Output the [X, Y] coordinate of the center of the cell containing the given text.  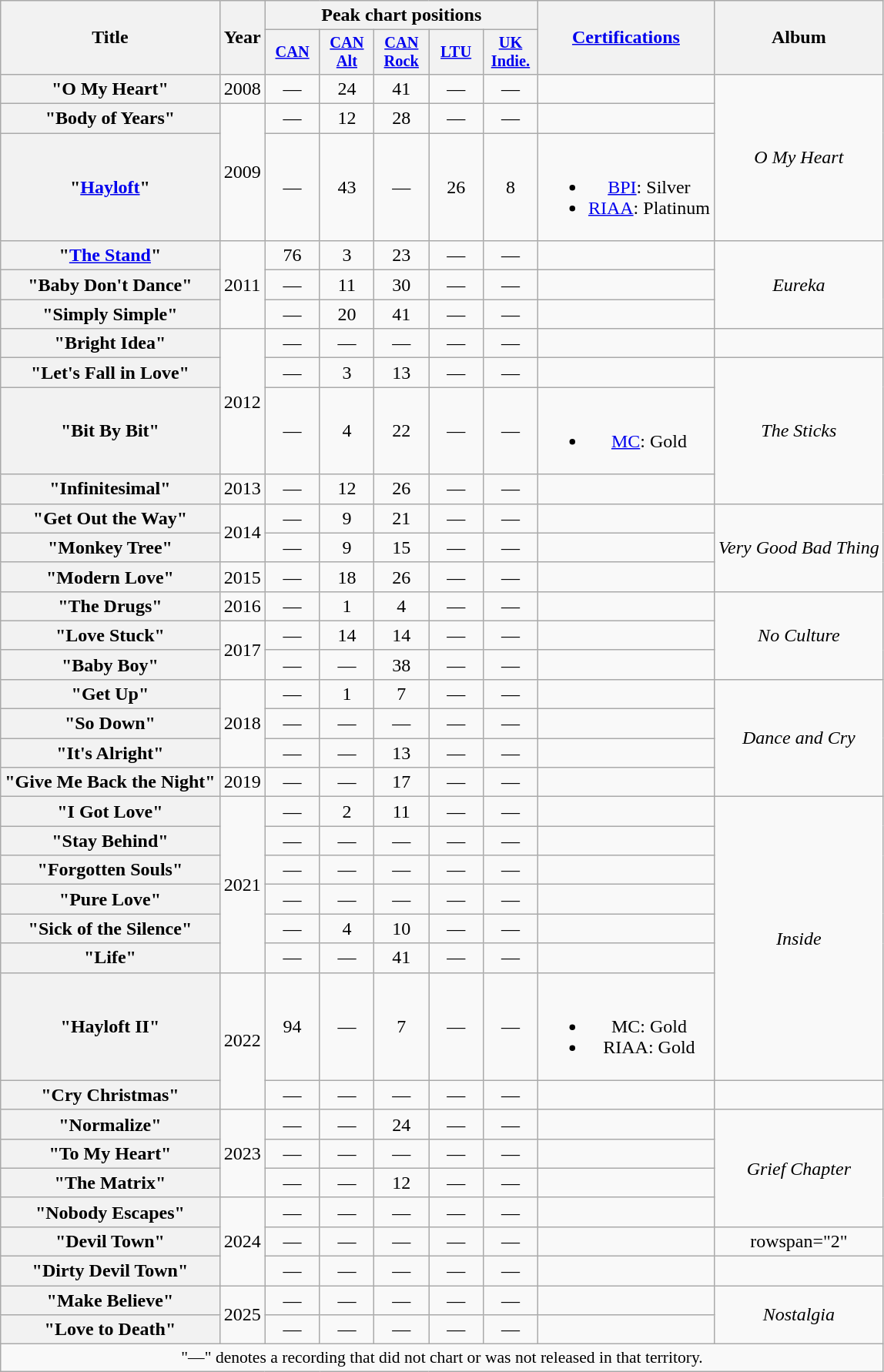
"Get Up" [110, 694]
"Life" [110, 958]
43 [347, 187]
2 [347, 811]
"Love Stuck" [110, 635]
76 [293, 256]
28 [402, 119]
Year [242, 38]
"—" denotes a recording that did not chart or was not released in that territory. [442, 1358]
"Let's Fall in Love" [110, 373]
"O My Heart" [110, 89]
2016 [242, 606]
"Monkey Tree" [110, 547]
"Bright Idea" [110, 343]
"Baby Don't Dance" [110, 285]
"Devil Town" [110, 1241]
2015 [242, 577]
23 [402, 256]
Title [110, 38]
2021 [242, 885]
BPI: SilverRIAA: Platinum [625, 187]
17 [402, 782]
Nostalgia [799, 1315]
LTU [456, 52]
"Infinitesimal" [110, 489]
"Modern Love" [110, 577]
2018 [242, 723]
2013 [242, 489]
MC: Gold [625, 431]
"Get Out the Way" [110, 518]
2017 [242, 650]
"Pure Love" [110, 899]
"Stay Behind" [110, 841]
The Sticks [799, 431]
MC: GoldRIAA: Gold [625, 1026]
"Cry Christmas" [110, 1095]
2009 [242, 172]
2014 [242, 533]
"The Stand" [110, 256]
Dance and Cry [799, 738]
"Body of Years" [110, 119]
Eureka [799, 285]
"Forgotten Souls" [110, 870]
Inside [799, 939]
Very Good Bad Thing [799, 547]
22 [402, 431]
"Normalize" [110, 1124]
2019 [242, 782]
"I Got Love" [110, 811]
"So Down" [110, 724]
18 [347, 577]
CANRock [402, 52]
"Make Believe" [110, 1300]
2024 [242, 1241]
2023 [242, 1153]
Certifications [625, 38]
"The Drugs" [110, 606]
"Sick of the Silence" [110, 929]
2025 [242, 1315]
"Bit By Bit" [110, 431]
Grief Chapter [799, 1168]
2008 [242, 89]
"Dirty Devil Town" [110, 1271]
"It's Alright" [110, 753]
O My Heart [799, 157]
38 [402, 664]
"Love to Death" [110, 1330]
"Nobody Escapes" [110, 1212]
rowspan="2" [799, 1241]
No Culture [799, 635]
21 [402, 518]
Album [799, 38]
30 [402, 285]
"Give Me Back the Night" [110, 782]
"The Matrix" [110, 1183]
"To My Heart" [110, 1153]
"Baby Boy" [110, 664]
CAN [293, 52]
2022 [242, 1041]
2011 [242, 285]
Peak chart positions [401, 15]
CANAlt [347, 52]
"Simply Simple" [110, 314]
20 [347, 314]
10 [402, 929]
94 [293, 1026]
15 [402, 547]
UKIndie. [511, 52]
8 [511, 187]
2012 [242, 402]
"Hayloft II" [110, 1026]
"Hayloft" [110, 187]
